Return the [x, y] coordinate for the center point of the cell that contains the specified text.  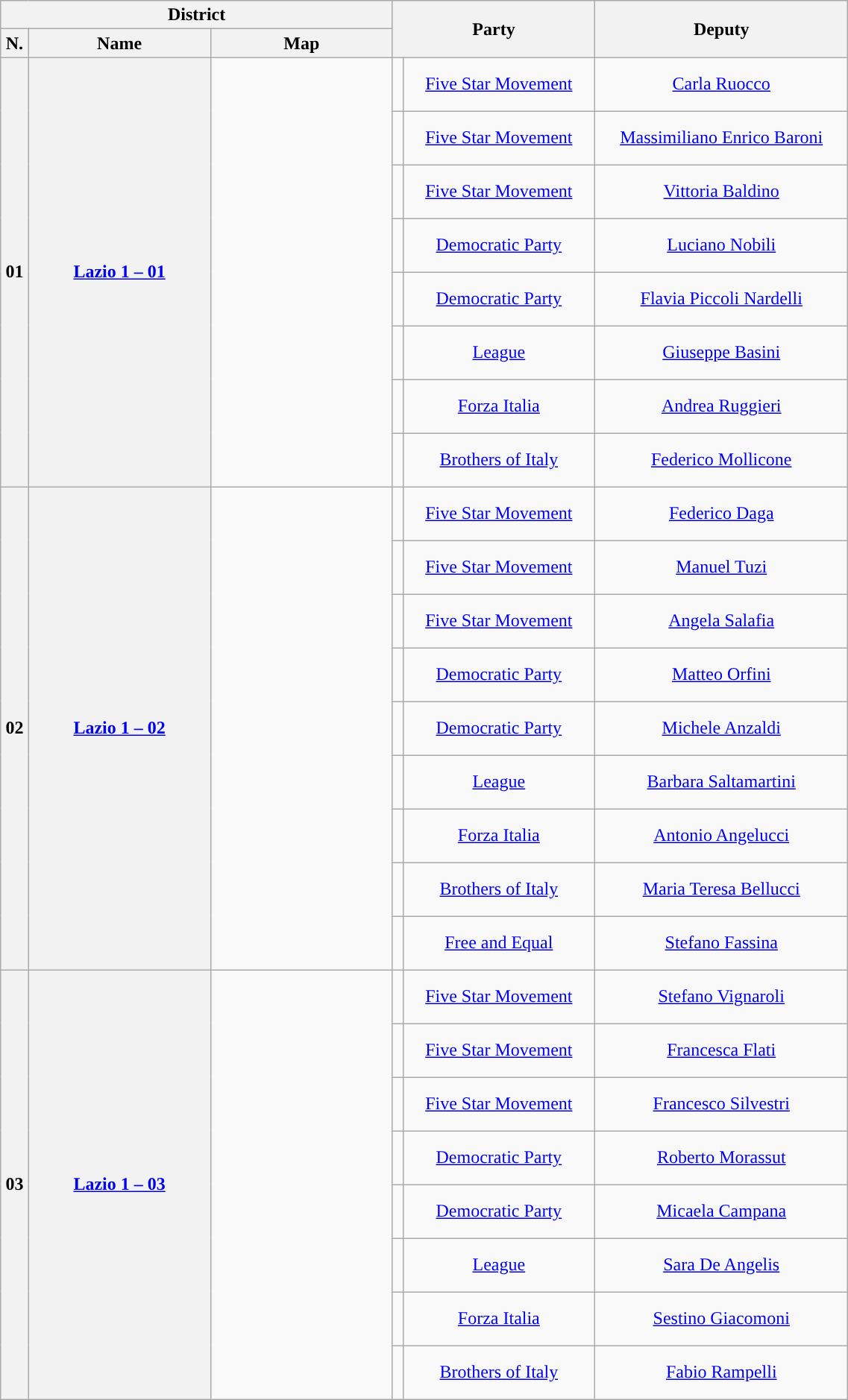
Giuseppe Basini [722, 353]
Micaela Campana [722, 1211]
Angela Salafia [722, 621]
N. [15, 43]
Luciano Nobili [722, 245]
Stefano Fassina [722, 943]
Federico Mollicone [722, 460]
Michele Anzaldi [722, 728]
Name [119, 43]
Sestino Giacomoni [722, 1319]
Vittoria Baldino [722, 192]
01 [15, 272]
Fabio Rampelli [722, 1372]
Francesco Silvestri [722, 1104]
02 [15, 728]
Roberto Morassut [722, 1158]
Matteo Orfini [722, 675]
Party [494, 29]
Francesca Flati [722, 1050]
Sara De Angelis [722, 1265]
Carla Ruocco [722, 84]
Lazio 1 – 03 [119, 1185]
Free and Equal [499, 943]
Federico Daga [722, 514]
Manuel Tuzi [722, 567]
03 [15, 1185]
Flavia Piccoli Nardelli [722, 299]
Lazio 1 – 02 [119, 728]
Barbara Saltamartini [722, 782]
Massimiliano Enrico Baroni [722, 138]
Lazio 1 – 01 [119, 272]
Map [301, 43]
Deputy [722, 29]
Andrea Ruggieri [722, 406]
Maria Teresa Bellucci [722, 889]
Antonio Angelucci [722, 836]
Stefano Vignaroli [722, 997]
District [197, 15]
